Output the [X, Y] coordinate of the center of the cell containing the given text.  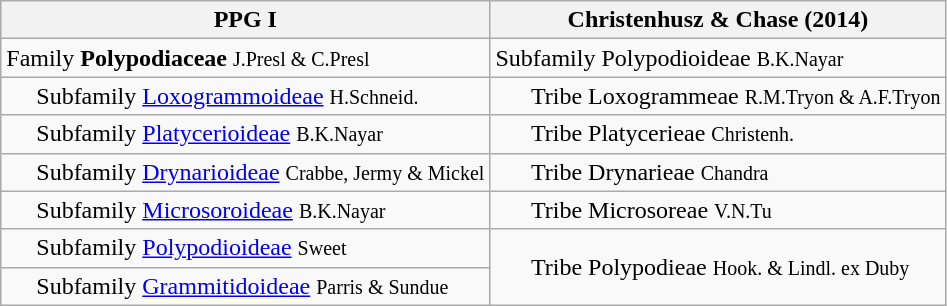
Tribe Platycerieae Christenh. [718, 134]
Family Polypodiaceae J.Presl & C.Presl [246, 58]
Subfamily Platycerioideae B.K.Nayar [246, 134]
PPG I [246, 20]
Tribe Drynarieae Chandra [718, 172]
Subfamily Loxogrammoideae H.Schneid. [246, 96]
Subfamily Grammitidoideae Parris & Sundue [246, 286]
Tribe Polypodieae Hook. & Lindl. ex Duby [718, 267]
Subfamily Drynarioideae Crabbe, Jermy & Mickel [246, 172]
Tribe Loxogrammeae R.M.Tryon & A.F.Tryon [718, 96]
Subfamily Polypodioideae B.K.Nayar [718, 58]
Christenhusz & Chase (2014) [718, 20]
Tribe Microsoreae V.N.Tu [718, 210]
Subfamily Microsoroideae B.K.Nayar [246, 210]
Subfamily Polypodioideae Sweet [246, 248]
